Determine the [x, y] coordinate at the center of the cell enclosing the given text.  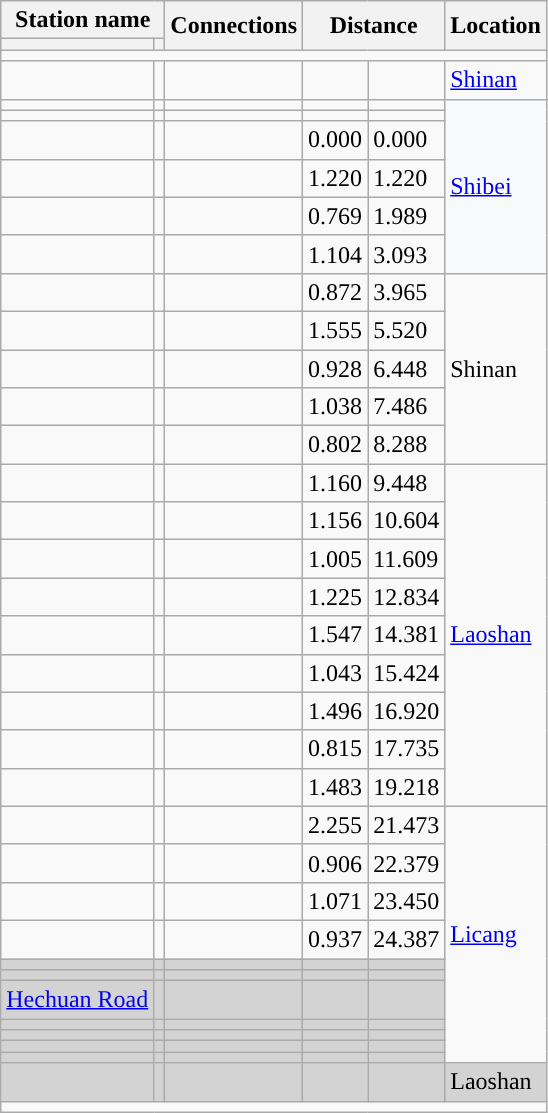
1.043 [336, 673]
24.387 [406, 939]
0.928 [336, 369]
1.225 [336, 597]
1.071 [336, 901]
21.473 [406, 825]
8.288 [406, 445]
2.255 [336, 825]
17.735 [406, 749]
0.769 [336, 216]
10.604 [406, 521]
23.450 [406, 901]
5.520 [406, 330]
1.156 [336, 521]
14.381 [406, 635]
16.920 [406, 711]
0.937 [336, 939]
0.815 [336, 749]
15.424 [406, 673]
1.989 [406, 216]
1.038 [336, 407]
1.496 [336, 711]
Licang [496, 934]
Hechuan Road [78, 1000]
Station name [83, 20]
1.547 [336, 635]
1.005 [336, 559]
22.379 [406, 863]
Shibei [496, 186]
9.448 [406, 483]
1.104 [336, 254]
Location [496, 26]
12.834 [406, 597]
0.872 [336, 292]
19.218 [406, 787]
1.160 [336, 483]
11.609 [406, 559]
Distance [374, 26]
3.965 [406, 292]
6.448 [406, 369]
0.906 [336, 863]
1.555 [336, 330]
0.802 [336, 445]
1.483 [336, 787]
3.093 [406, 254]
7.486 [406, 407]
Connections [234, 26]
